Pinpoint the cell where the given text exists, returning its [X, Y] midpoint coordinate. 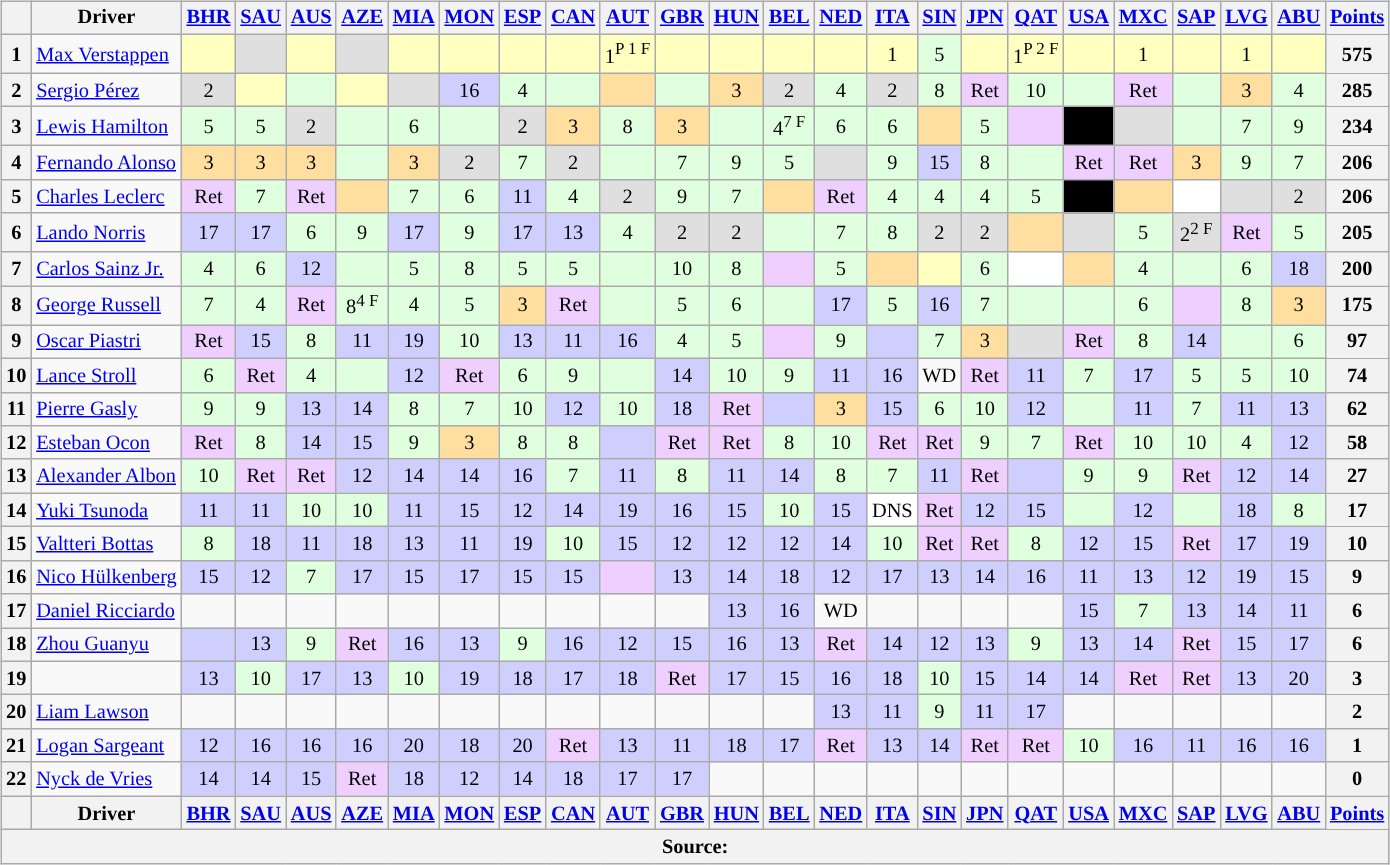
Valtteri Bottas [106, 544]
Nico Hülkenberg [106, 577]
1P 1 F [628, 54]
Charles Leclerc [106, 197]
Alexander Albon [106, 476]
George Russell [106, 306]
Fernando Alonso [106, 163]
Carlos Sainz Jr. [106, 269]
58 [1357, 443]
DNS [892, 510]
Logan Sargeant [106, 746]
Esteban Ocon [106, 443]
Max Verstappen [106, 54]
575 [1357, 54]
285 [1357, 90]
Lando Norris [106, 232]
74 [1357, 375]
Lance Stroll [106, 375]
21 [16, 746]
Pierre Gasly [106, 409]
Liam Lawson [106, 712]
47 F [789, 126]
Zhou Guanyu [106, 645]
205 [1357, 232]
97 [1357, 342]
Nyck de Vries [106, 779]
27 [1357, 476]
62 [1357, 409]
Source: [695, 847]
Sergio Pérez [106, 90]
234 [1357, 126]
Lewis Hamilton [106, 126]
22 [16, 779]
175 [1357, 306]
Oscar Piastri [106, 342]
1P 2 F [1036, 54]
Yuki Tsunoda [106, 510]
84 F [362, 306]
200 [1357, 269]
22 F [1196, 232]
Daniel Ricciardo [106, 611]
0 [1357, 779]
